Return [x, y] of the center of cell containing provided text 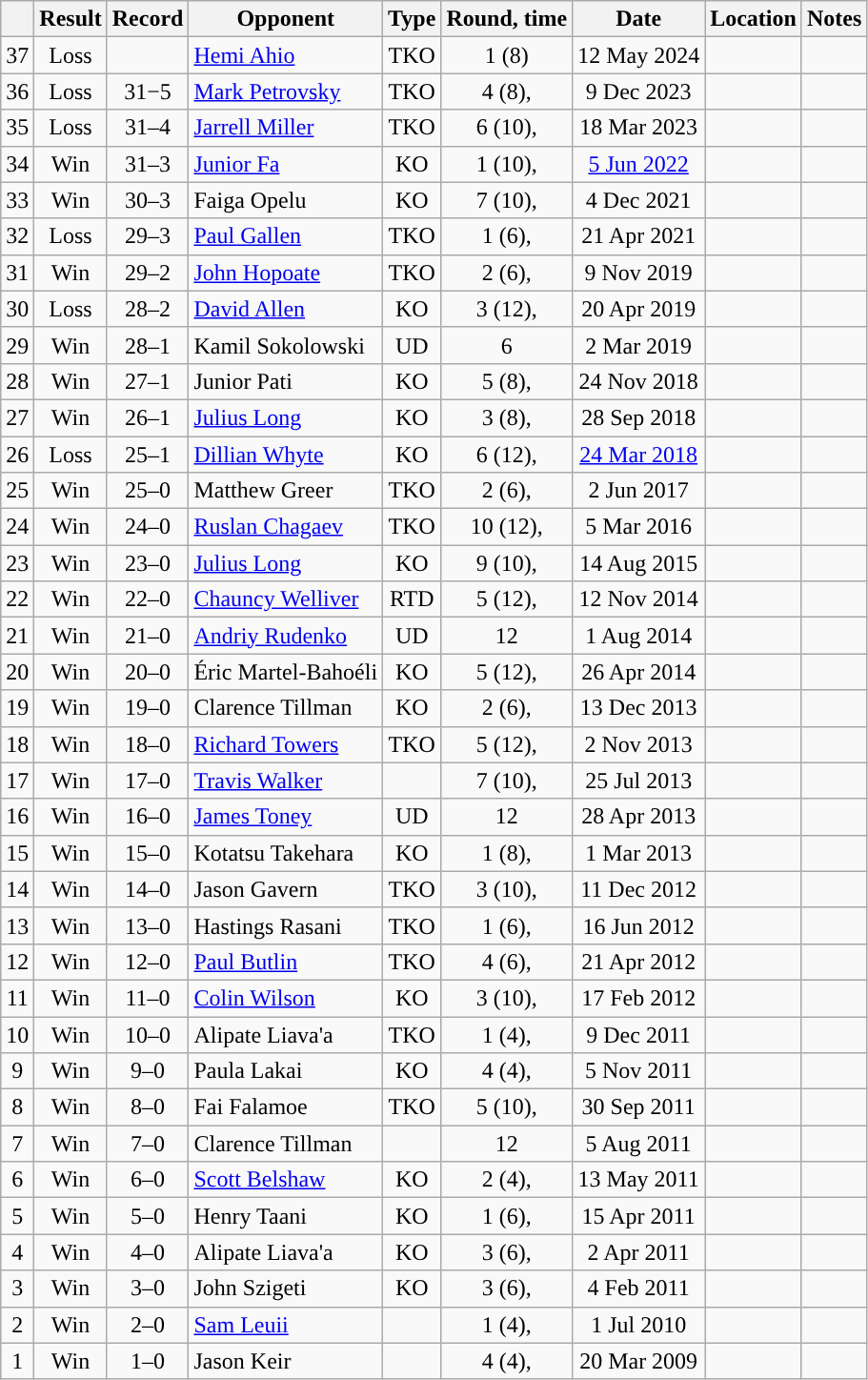
Kamil Sokolowski [286, 345]
4 (8), [507, 91]
5 (8), [507, 381]
2 Jun 2017 [638, 491]
28–2 [148, 309]
Junior Pati [286, 381]
17 Feb 2012 [638, 998]
5 (10), [507, 1107]
15 [17, 853]
Jason Keir [286, 1361]
Date [638, 19]
5 Jun 2022 [638, 164]
4 Feb 2011 [638, 1289]
Hastings Rasani [286, 925]
4 (6), [507, 962]
John Hopoate [286, 273]
Éric Martel-Bahoéli [286, 672]
2–0 [148, 1325]
Fai Falamoe [286, 1107]
15–0 [148, 853]
21 [17, 636]
2 Mar 2019 [638, 345]
15 Apr 2011 [638, 1216]
7 [17, 1144]
Faiga Opelu [286, 200]
31 [17, 273]
4 [17, 1252]
20 [17, 672]
24 [17, 527]
21 Apr 2012 [638, 962]
David Allen [286, 309]
1 [17, 1361]
4 Dec 2021 [638, 200]
36 [17, 91]
9 [17, 1071]
18–0 [148, 744]
6 (12), [507, 455]
RTD [412, 599]
22–0 [148, 599]
Richard Towers [286, 744]
7–0 [148, 1144]
Junior Fa [286, 164]
12 May 2024 [638, 55]
6–0 [148, 1180]
13 [17, 925]
3 (8), [507, 417]
1 Aug 2014 [638, 636]
31−5 [148, 91]
Sam Leuii [286, 1325]
10 [17, 1034]
Matthew Greer [286, 491]
5 Nov 2011 [638, 1071]
17 [17, 781]
25 [17, 491]
25–1 [148, 455]
Ruslan Chagaev [286, 527]
10 (12), [507, 527]
25–0 [148, 491]
9 Dec 2011 [638, 1034]
3 [17, 1289]
9–0 [148, 1071]
19 [17, 708]
25 Jul 2013 [638, 781]
21 Apr 2021 [638, 236]
2 Apr 2011 [638, 1252]
3 (12), [507, 309]
Mark Petrovsky [286, 91]
9 (10), [507, 563]
29–3 [148, 236]
Dillian Whyte [286, 455]
James Toney [286, 817]
1 (8) [507, 55]
Paula Lakai [286, 1071]
14 Aug 2015 [638, 563]
31–3 [148, 164]
2 (4), [507, 1180]
16–0 [148, 817]
9 Dec 2023 [638, 91]
3–0 [148, 1289]
13–0 [148, 925]
Chauncy Welliver [286, 599]
8 [17, 1107]
29–2 [148, 273]
1 Jul 2010 [638, 1325]
1–0 [148, 1361]
12 Nov 2014 [638, 599]
23 [17, 563]
26–1 [148, 417]
Jason Gavern [286, 889]
18 [17, 744]
2 [17, 1325]
5 Mar 2016 [638, 527]
Hemi Ahio [286, 55]
1 (10), [507, 164]
28 Apr 2013 [638, 817]
Result [71, 19]
Notes [834, 19]
5 Aug 2011 [638, 1144]
28 [17, 381]
John Szigeti [286, 1289]
20 Mar 2009 [638, 1361]
Paul Butlin [286, 962]
Kotatsu Takehara [286, 853]
16 [17, 817]
26 [17, 455]
27–1 [148, 381]
Henry Taani [286, 1216]
5 [17, 1216]
16 Jun 2012 [638, 925]
32 [17, 236]
23–0 [148, 563]
Round, time [507, 19]
14–0 [148, 889]
Location [754, 19]
24 Mar 2018 [638, 455]
24 Nov 2018 [638, 381]
Andriy Rudenko [286, 636]
10–0 [148, 1034]
6 (10), [507, 128]
14 [17, 889]
17–0 [148, 781]
21–0 [148, 636]
5–0 [148, 1216]
24–0 [148, 527]
4–0 [148, 1252]
30–3 [148, 200]
Paul Gallen [286, 236]
Record [148, 19]
29 [17, 345]
1 Mar 2013 [638, 853]
9 Nov 2019 [638, 273]
18 Mar 2023 [638, 128]
22 [17, 599]
13 Dec 2013 [638, 708]
20 Apr 2019 [638, 309]
37 [17, 55]
8–0 [148, 1107]
Travis Walker [286, 781]
Colin Wilson [286, 998]
Jarrell Miller [286, 128]
35 [17, 128]
11–0 [148, 998]
11 [17, 998]
33 [17, 200]
13 May 2011 [638, 1180]
28–1 [148, 345]
20–0 [148, 672]
11 Dec 2012 [638, 889]
30 Sep 2011 [638, 1107]
31–4 [148, 128]
1 (8), [507, 853]
19–0 [148, 708]
34 [17, 164]
27 [17, 417]
Opponent [286, 19]
30 [17, 309]
Scott Belshaw [286, 1180]
28 Sep 2018 [638, 417]
2 Nov 2013 [638, 744]
12–0 [148, 962]
Type [412, 19]
26 Apr 2014 [638, 672]
